Capture the cell that displays the provided text and extract its (x, y) central coordinate. 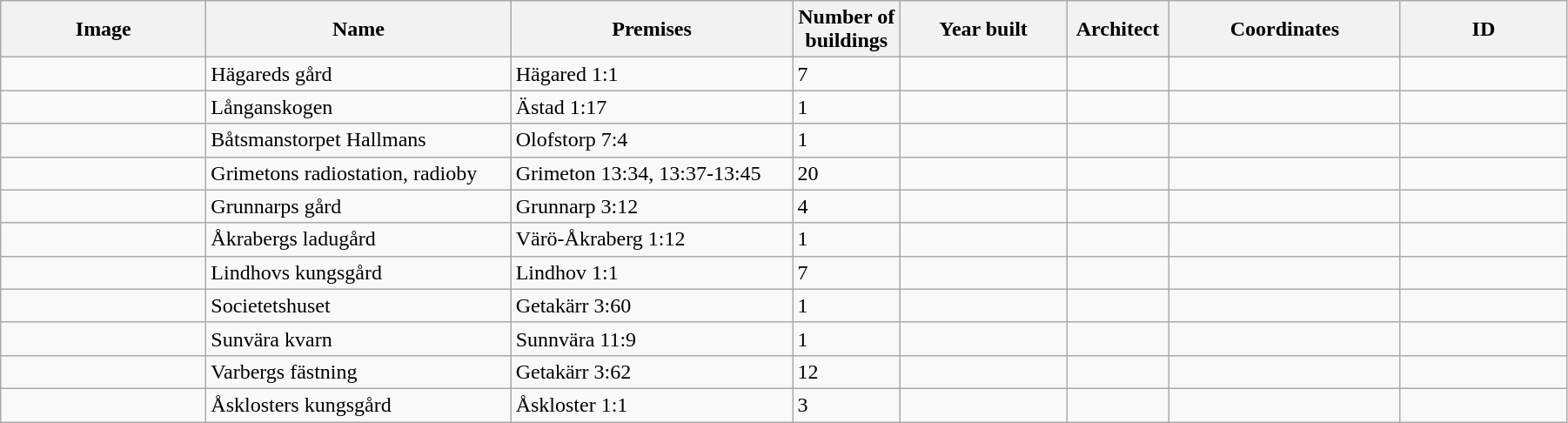
Premises (652, 30)
Societetshuset (358, 305)
ID (1483, 30)
Grunnarp 3:12 (652, 206)
Lindhov 1:1 (652, 272)
Åsklosters kungsgård (358, 405)
Lindhovs kungsgård (358, 272)
Sunnvära 11:9 (652, 339)
Grimetons radiostation, radioby (358, 173)
Getakärr 3:60 (652, 305)
20 (847, 173)
Image (104, 30)
Architect (1118, 30)
Båtsmanstorpet Hallmans (358, 140)
Grunnarps gård (358, 206)
Åskloster 1:1 (652, 405)
Getakärr 3:62 (652, 372)
Hägareds gård (358, 74)
Olofstorp 7:4 (652, 140)
Year built (983, 30)
Coordinates (1284, 30)
Varbergs fästning (358, 372)
4 (847, 206)
Name (358, 30)
Långanskogen (358, 107)
Hägared 1:1 (652, 74)
Grimeton 13:34, 13:37-13:45 (652, 173)
Sunvära kvarn (358, 339)
3 (847, 405)
Ästad 1:17 (652, 107)
Värö-Åkraberg 1:12 (652, 239)
12 (847, 372)
Number ofbuildings (847, 30)
Åkrabergs ladugård (358, 239)
